Scan for the cell matching the given text and deliver its (x, y) coordinate at center. 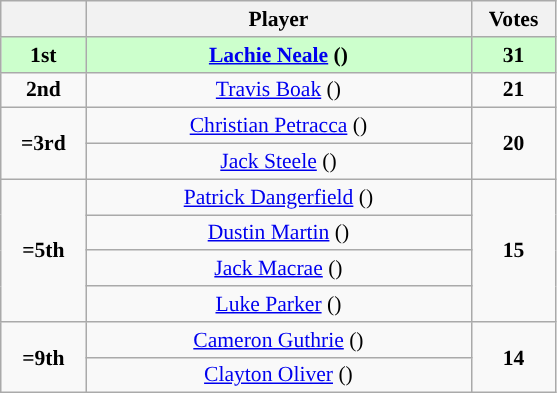
14 (514, 358)
Christian Petracca () (278, 126)
Cameron Guthrie () (278, 340)
31 (514, 55)
Lachie Neale () (278, 55)
=5th (44, 250)
1st (44, 55)
Dustin Martin () (278, 233)
15 (514, 250)
Jack Steele () (278, 162)
Player (278, 19)
Jack Macrae () (278, 269)
21 (514, 90)
2nd (44, 90)
Patrick Dangerfield () (278, 197)
Travis Boak () (278, 90)
Clayton Oliver () (278, 375)
=3rd (44, 144)
Luke Parker () (278, 304)
=9th (44, 358)
Votes (514, 19)
20 (514, 144)
